Find where the given text appears and provide that cell's center as (X, Y) coordinate. 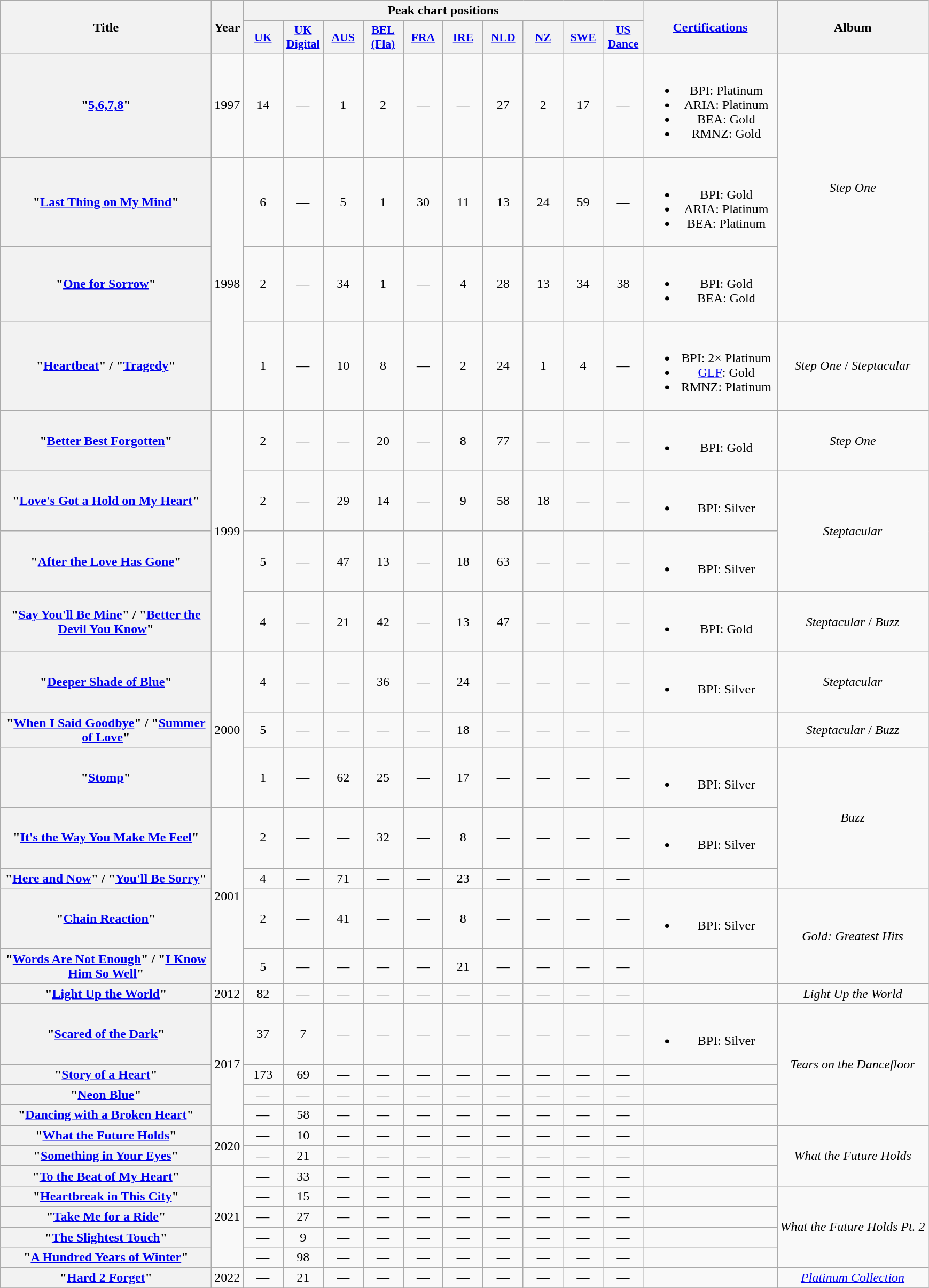
2012 (228, 994)
"Here and Now" / "You'll Be Sorry" (106, 878)
7 (303, 1034)
25 (384, 778)
"Scared of the Dark" (106, 1034)
36 (384, 682)
NZ (543, 37)
"Love's Got a Hold on My Heart" (106, 501)
"Take Me for a Ride" (106, 1216)
29 (343, 501)
2022 (228, 1278)
"Heartbreak in This City" (106, 1196)
23 (463, 878)
BPI: GoldARIA: PlatinumBEA: Platinum (711, 202)
1998 (228, 284)
2001 (228, 895)
"After the Love Has Gone" (106, 561)
What the Future Holds (853, 1156)
Light Up the World (853, 994)
Year (228, 27)
"5,6,7,8" (106, 105)
Platinum Collection (853, 1278)
"Say You'll Be Mine" / "Better the Devil You Know" (106, 622)
Tears on the Dancefloor (853, 1064)
37 (263, 1034)
"The Slightest Touch" (106, 1237)
"Something in Your Eyes" (106, 1156)
71 (343, 878)
"Dancing with a Broken Heart" (106, 1115)
32 (384, 838)
"Light Up the World" (106, 994)
2020 (228, 1145)
Step One / Steptacular (853, 365)
33 (303, 1176)
"One for Sorrow" (106, 284)
59 (583, 202)
63 (503, 561)
"Story of a Heart" (106, 1074)
6 (263, 202)
"Chain Reaction" (106, 919)
"Words Are Not Enough" / "I Know Him So Well" (106, 966)
BPI: 2× PlatinumGLF: GoldRMNZ: Platinum (711, 365)
2000 (228, 730)
FRA (423, 37)
77 (503, 440)
1999 (228, 531)
UK (263, 37)
BPI: PlatinumARIA: PlatinumBEA: GoldRMNZ: Gold (711, 105)
2021 (228, 1216)
"Heartbeat" / "Tragedy" (106, 365)
"A Hundred Years of Winter" (106, 1258)
1997 (228, 105)
"Neon Blue" (106, 1095)
Title (106, 27)
Certifications (711, 27)
11 (463, 202)
What the Future Holds Pt. 2 (853, 1227)
"When I Said Goodbye" / "Summer of Love" (106, 730)
"Better Best Forgotten" (106, 440)
Peak chart positions (443, 11)
"Last Thing on My Mind" (106, 202)
30 (423, 202)
UK Digital (303, 37)
NLD (503, 37)
62 (343, 778)
AUS (343, 37)
20 (384, 440)
15 (303, 1196)
"What the Future Holds" (106, 1135)
IRE (463, 37)
98 (303, 1258)
US Dance (623, 37)
38 (623, 284)
"To the Beat of My Heart" (106, 1176)
173 (263, 1074)
"Hard 2 Forget" (106, 1278)
28 (503, 284)
69 (303, 1074)
BEL (Fla) (384, 37)
41 (343, 919)
Gold: Greatest Hits (853, 936)
"It's the Way You Make Me Feel" (106, 838)
SWE (583, 37)
"Stomp" (106, 778)
Album (853, 27)
Buzz (853, 818)
BPI: GoldBEA: Gold (711, 284)
2017 (228, 1064)
82 (263, 994)
"Deeper Shade of Blue" (106, 682)
42 (384, 622)
